Return the [x, y] coordinate for the center point of the cell that contains the specified text.  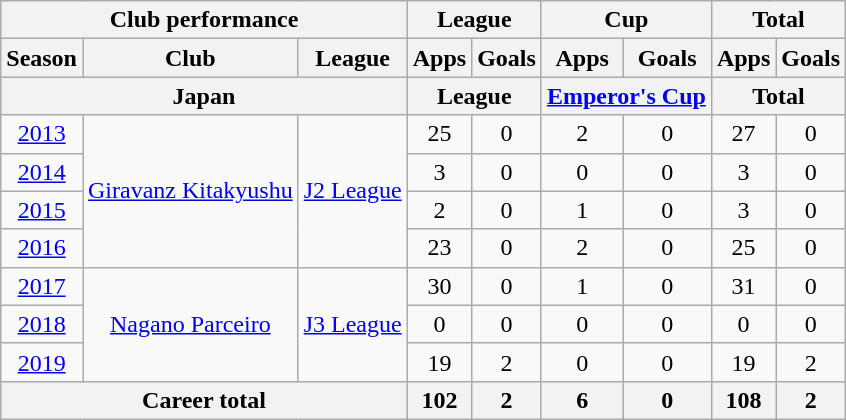
Cup [626, 20]
2015 [42, 210]
31 [743, 286]
30 [439, 286]
2014 [42, 172]
2016 [42, 248]
J3 League [352, 324]
23 [439, 248]
6 [582, 400]
Nagano Parceiro [190, 324]
Giravanz Kitakyushu [190, 191]
Club performance [204, 20]
27 [743, 134]
2017 [42, 286]
102 [439, 400]
2013 [42, 134]
108 [743, 400]
Japan [204, 96]
2019 [42, 362]
Emperor's Cup [626, 96]
Club [190, 58]
J2 League [352, 191]
Career total [204, 400]
2018 [42, 324]
Season [42, 58]
